For the text-containing cell, return its midpoint in [x, y] coordinate format. 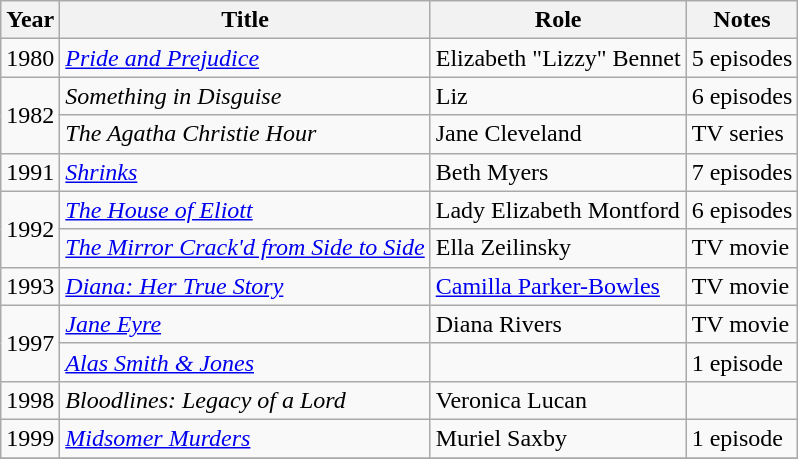
Jane Cleveland [558, 134]
Diana Rivers [558, 324]
Ella Zeilinsky [558, 248]
TV series [742, 134]
Midsomer Murders [245, 438]
Camilla Parker-Bowles [558, 286]
Year [30, 20]
7 episodes [742, 172]
Bloodlines: Legacy of a Lord [245, 400]
The Mirror Crack'd from Side to Side [245, 248]
Role [558, 20]
1999 [30, 438]
Shrinks [245, 172]
Pride and Prejudice [245, 58]
Notes [742, 20]
1993 [30, 286]
Title [245, 20]
1982 [30, 115]
1991 [30, 172]
Beth Myers [558, 172]
Muriel Saxby [558, 438]
Liz [558, 96]
1997 [30, 343]
Veronica Lucan [558, 400]
1998 [30, 400]
Jane Eyre [245, 324]
The Agatha Christie Hour [245, 134]
Something in Disguise [245, 96]
Alas Smith & Jones [245, 362]
Lady Elizabeth Montford [558, 210]
5 episodes [742, 58]
Diana: Her True Story [245, 286]
The House of Eliott [245, 210]
1992 [30, 229]
1980 [30, 58]
Elizabeth "Lizzy" Bennet [558, 58]
